Return [X, Y] of the center of cell containing provided text 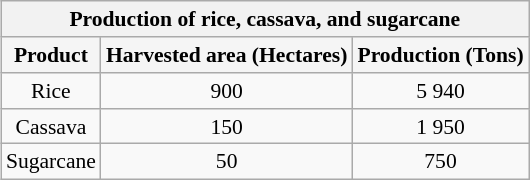
Rice [51, 91]
Production (Tons) [440, 55]
5 940 [440, 91]
150 [226, 126]
Product [51, 55]
750 [440, 162]
Cassava [51, 126]
Harvested area (Hectares) [226, 55]
900 [226, 91]
Production of rice, cassava, and sugarcane [265, 19]
50 [226, 162]
1 950 [440, 126]
Sugarcane [51, 162]
